Return the (X, Y) coordinate for the center point of the cell that contains the specified text.  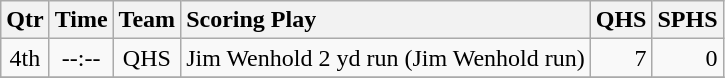
--:-- (81, 58)
4th (25, 58)
Team (147, 20)
0 (688, 58)
Jim Wenhold 2 yd run (Jim Wenhold run) (386, 58)
Time (81, 20)
7 (621, 58)
Scoring Play (386, 20)
Qtr (25, 20)
SPHS (688, 20)
